Scan for the cell matching the given text and deliver its [X, Y] coordinate at center. 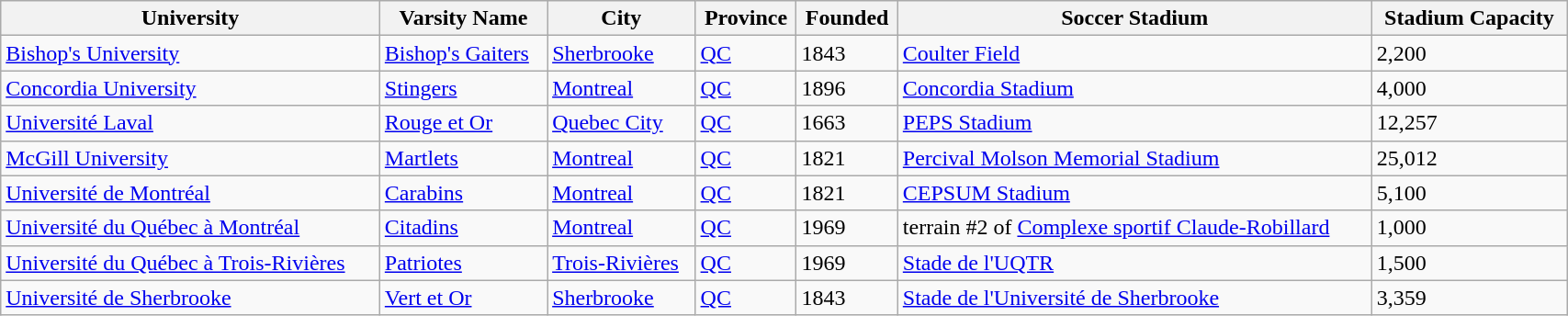
Patriotes [463, 263]
4,000 [1469, 88]
Stade de l'UQTR [1134, 263]
5,100 [1469, 193]
Vert et Or [463, 298]
25,012 [1469, 158]
Founded [847, 18]
Bishop's University [191, 53]
1,000 [1469, 228]
terrain #2 of Complexe sportif Claude-Robillard [1134, 228]
Province [746, 18]
Université du Québec à Trois-Rivières [191, 263]
McGill University [191, 158]
Coulter Field [1134, 53]
2,200 [1469, 53]
University [191, 18]
12,257 [1469, 123]
Trois-Rivières [621, 263]
3,359 [1469, 298]
Stingers [463, 88]
Soccer Stadium [1134, 18]
City [621, 18]
Percival Molson Memorial Stadium [1134, 158]
Stade de l'Université de Sherbrooke [1134, 298]
1896 [847, 88]
Martlets [463, 158]
Université du Québec à Montréal [191, 228]
Rouge et Or [463, 123]
1663 [847, 123]
Citadins [463, 228]
Université de Sherbrooke [191, 298]
Université Laval [191, 123]
Varsity Name [463, 18]
CEPSUM Stadium [1134, 193]
Bishop's Gaiters [463, 53]
Concordia University [191, 88]
PEPS Stadium [1134, 123]
Stadium Capacity [1469, 18]
Concordia Stadium [1134, 88]
Université de Montréal [191, 193]
Carabins [463, 193]
1,500 [1469, 263]
Quebec City [621, 123]
